Locate the cell with the specified text and output its [X, Y] center coordinate. 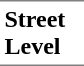
Street Level [42, 33]
